For the text-containing cell, return its midpoint in [x, y] coordinate format. 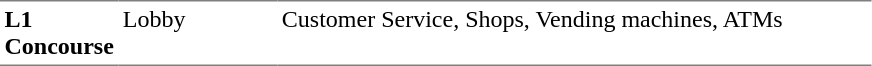
L1Concourse [59, 33]
Customer Service, Shops, Vending machines, ATMs [574, 33]
Lobby [198, 33]
